Extract the (x, y) coordinate from the center of the cell holding the provided text.  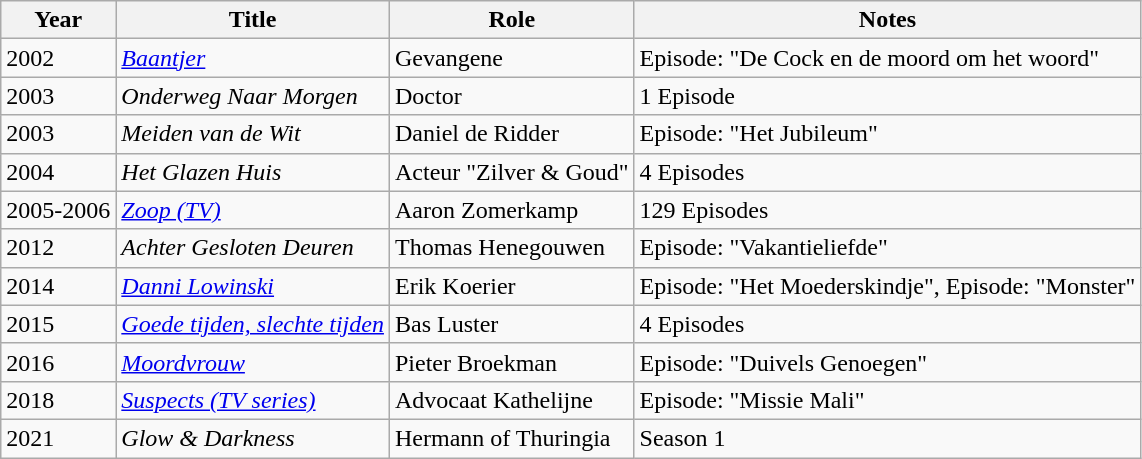
Acteur "Zilver & Goud" (512, 172)
Het Glazen Huis (253, 172)
Glow & Darkness (253, 438)
Meiden van de Wit (253, 134)
Thomas Henegouwen (512, 248)
Pieter Broekman (512, 362)
Danni Lowinski (253, 286)
Title (253, 20)
Doctor (512, 96)
Episode: "Het Moederskindje", Episode: "Monster" (888, 286)
2016 (58, 362)
Notes (888, 20)
Onderweg Naar Morgen (253, 96)
2021 (58, 438)
Baantjer (253, 58)
Year (58, 20)
Episode: "De Cock en de moord om het woord" (888, 58)
Hermann of Thuringia (512, 438)
Moordvrouw (253, 362)
Daniel de Ridder (512, 134)
129 Episodes (888, 210)
2002 (58, 58)
Episode: "Het Jubileum" (888, 134)
2005-2006 (58, 210)
Advocaat Kathelijne (512, 400)
Episode: "Vakantieliefde" (888, 248)
Season 1 (888, 438)
2018 (58, 400)
Goede tijden, slechte tijden (253, 324)
2004 (58, 172)
Gevangene (512, 58)
Bas Luster (512, 324)
Suspects (TV series) (253, 400)
Achter Gesloten Deuren (253, 248)
Role (512, 20)
Erik Koerier (512, 286)
2015 (58, 324)
2012 (58, 248)
Aaron Zomerkamp (512, 210)
Episode: "Duivels Genoegen" (888, 362)
Episode: "Missie Mali" (888, 400)
2014 (58, 286)
1 Episode (888, 96)
Zoop (TV) (253, 210)
